Search for the cell housing the specified text and yield its (X, Y) center coordinate. 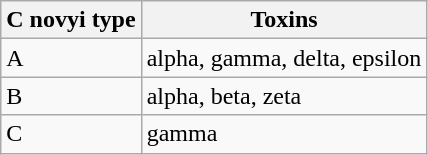
alpha, beta, zeta (284, 96)
gamma (284, 134)
C novyi type (71, 20)
Toxins (284, 20)
B (71, 96)
C (71, 134)
A (71, 58)
alpha, gamma, delta, epsilon (284, 58)
